Return the (x, y) coordinate for the center point of the cell that contains the specified text.  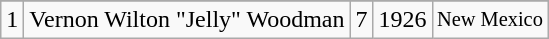
7 (362, 20)
Vernon Wilton "Jelly" Woodman (187, 20)
1926 (402, 20)
1 (12, 20)
New Mexico (490, 20)
